Capture the cell that displays the provided text and extract its [x, y] central coordinate. 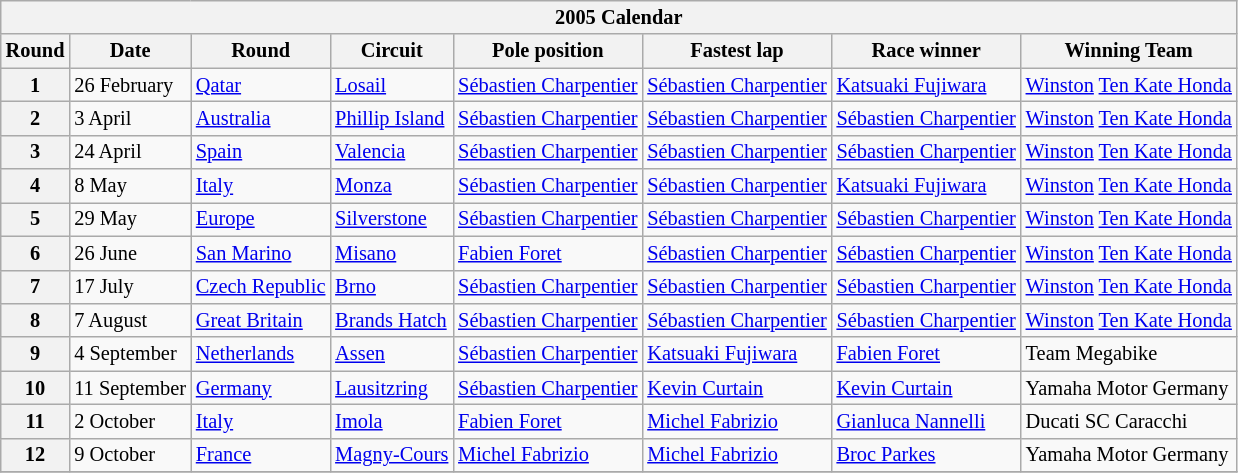
Monza [392, 186]
6 [36, 253]
4 [36, 186]
Broc Parkes [926, 455]
Spain [260, 152]
26 June [130, 253]
4 September [130, 354]
3 April [130, 118]
Czech Republic [260, 287]
Brands Hatch [392, 320]
San Marino [260, 253]
Winning Team [1129, 51]
11 September [130, 388]
2005 Calendar [619, 17]
Lausitzring [392, 388]
1 [36, 85]
29 May [130, 219]
Europe [260, 219]
Race winner [926, 51]
8 [36, 320]
Germany [260, 388]
Pole position [548, 51]
Misano [392, 253]
2 [36, 118]
7 [36, 287]
Team Megabike [1129, 354]
10 [36, 388]
11 [36, 421]
26 February [130, 85]
Ducati SC Caracchi [1129, 421]
Australia [260, 118]
Phillip Island [392, 118]
Valencia [392, 152]
Imola [392, 421]
5 [36, 219]
8 May [130, 186]
12 [36, 455]
Fastest lap [736, 51]
Magny-Cours [392, 455]
France [260, 455]
Date [130, 51]
9 October [130, 455]
Qatar [260, 85]
Assen [392, 354]
Losail [392, 85]
Circuit [392, 51]
9 [36, 354]
Silverstone [392, 219]
24 April [130, 152]
Gianluca Nannelli [926, 421]
3 [36, 152]
7 August [130, 320]
Brno [392, 287]
Great Britain [260, 320]
17 July [130, 287]
Netherlands [260, 354]
2 October [130, 421]
